Search for the cell housing the specified text and yield its (X, Y) center coordinate. 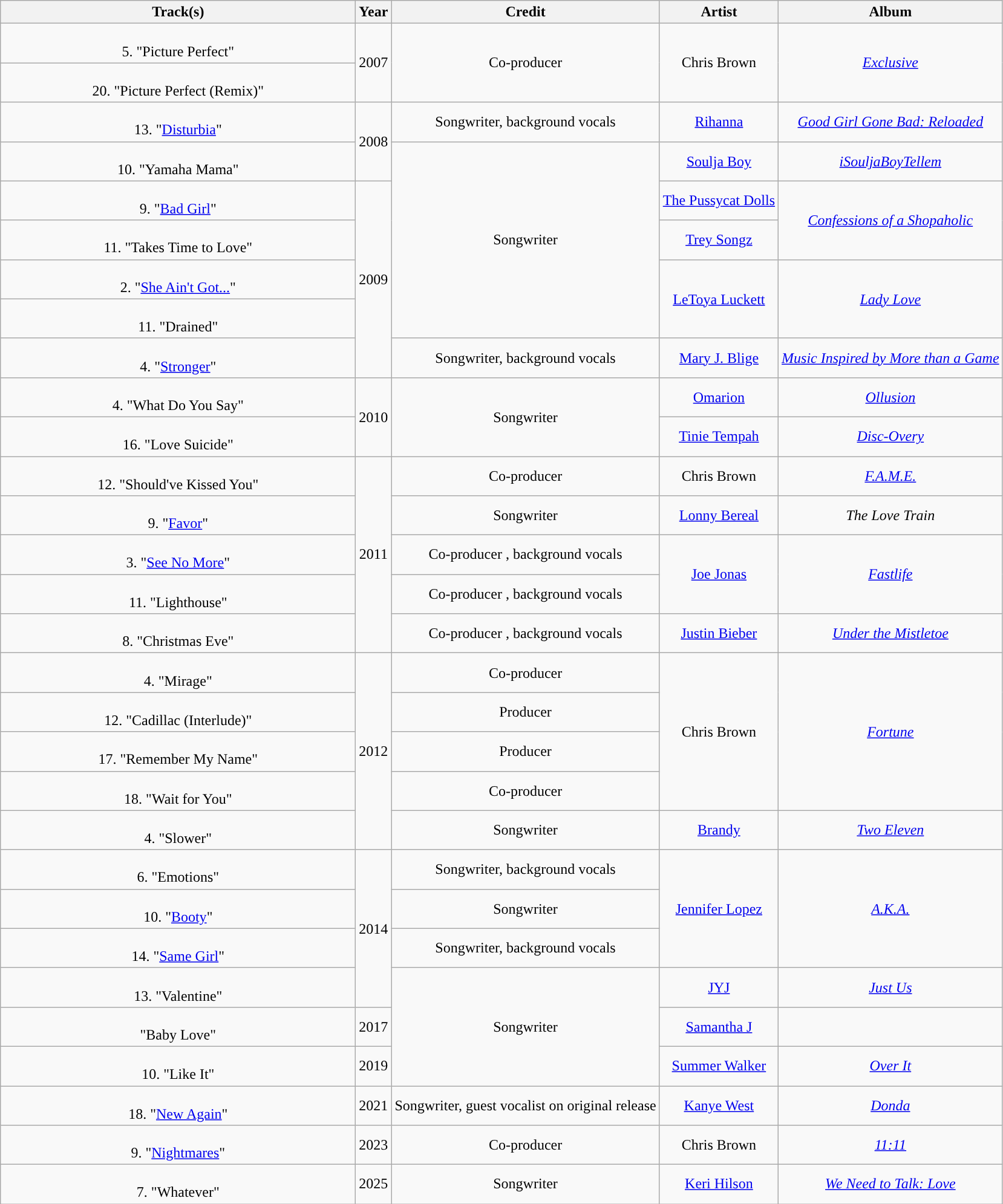
Omarion (719, 397)
Lady Love (890, 299)
11. "Takes Time to Love" (178, 239)
Year (374, 12)
9. "Bad Girl" (178, 201)
Lonny Bereal (719, 515)
Album (890, 12)
A.K.A. (890, 908)
Rihanna (719, 122)
Fastlife (890, 574)
13. "Disturbia" (178, 122)
Artist (719, 12)
F.A.M.E. (890, 475)
Music Inspired by More than a Game (890, 358)
Songwriter, guest vocalist on original release (525, 1105)
2023 (374, 1145)
2021 (374, 1105)
12. "Cadillac (Interlude)" (178, 712)
Mary J. Blige (719, 358)
3. "See No More" (178, 555)
2011 (374, 554)
2010 (374, 417)
10. "Booty" (178, 908)
Kanye West (719, 1105)
Soulja Boy (719, 161)
Just Us (890, 987)
16. "Love Suicide" (178, 437)
13. "Valentine" (178, 987)
8. "Christmas Eve" (178, 634)
Summer Walker (719, 1066)
20. "Picture Perfect (Remix)" (178, 82)
Jennifer Lopez (719, 908)
18. "New Again" (178, 1105)
Joe Jonas (719, 574)
2007 (374, 63)
Over It (890, 1066)
Keri Hilson (719, 1184)
Fortune (890, 732)
Under the Mistletoe (890, 634)
Good Girl Gone Bad: Reloaded (890, 122)
The Pussycat Dolls (719, 201)
Track(s) (178, 12)
9. "Favor" (178, 515)
9. "Nightmares" (178, 1145)
11. "Drained" (178, 318)
"Baby Love" (178, 1027)
Justin Bieber (719, 634)
Disc-Overy (890, 437)
2017 (374, 1027)
17. "Remember My Name" (178, 751)
JYJ (719, 987)
14. "Same Girl" (178, 948)
10. "Yamaha Mama" (178, 161)
12. "Should've Kissed You" (178, 475)
6. "Emotions" (178, 870)
2012 (374, 751)
Donda (890, 1105)
Samantha J (719, 1027)
2. "She Ain't Got..." (178, 279)
2025 (374, 1184)
2008 (374, 142)
11:11 (890, 1145)
Confessions of a Shopaholic (890, 220)
10. "Like It" (178, 1066)
7. "Whatever" (178, 1184)
LeToya Luckett (719, 299)
11. "Lighthouse" (178, 594)
The Love Train (890, 515)
Ollusion (890, 397)
5. "Picture Perfect" (178, 44)
Exclusive (890, 63)
4. "Mirage" (178, 672)
iSouljaBoyTellem (890, 161)
Trey Songz (719, 239)
4. "Slower" (178, 830)
Credit (525, 12)
2014 (374, 928)
Tinie Tempah (719, 437)
Brandy (719, 830)
4. "What Do You Say" (178, 397)
Two Eleven (890, 830)
We Need to Talk: Love (890, 1184)
2009 (374, 279)
4. "Stronger" (178, 358)
2019 (374, 1066)
18. "Wait for You" (178, 791)
